For the text-containing cell, return its midpoint in (x, y) coordinate format. 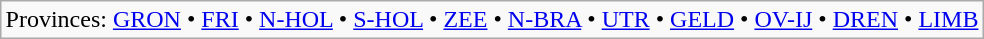
Provinces: GRON • FRI • N-HOL • S-HOL • ZEE • N-BRA • UTR • GELD • OV-IJ • DREN • LIMB (492, 20)
